Return the [X, Y] coordinate for the center point of the cell that contains the specified text.  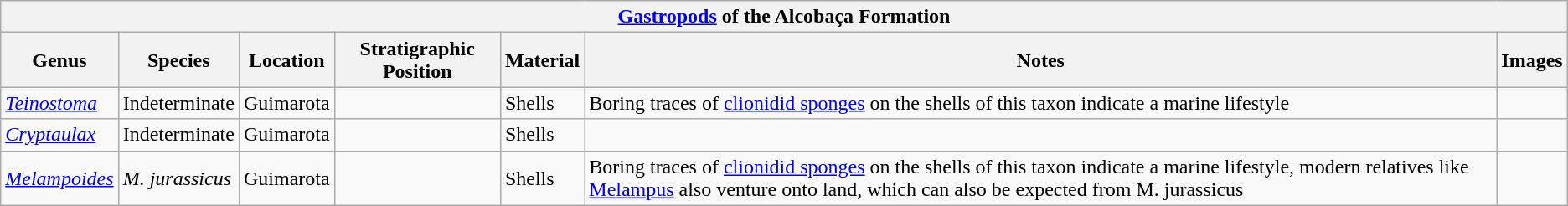
Genus [59, 60]
Cryptaulax [59, 135]
Images [1532, 60]
Boring traces of clionidid sponges on the shells of this taxon indicate a marine lifestyle [1040, 103]
Notes [1040, 60]
Species [178, 60]
M. jurassicus [178, 178]
Melampoides [59, 178]
Material [542, 60]
Teinostoma [59, 103]
Stratigraphic Position [417, 60]
Gastropods of the Alcobaça Formation [784, 17]
Location [286, 60]
